Identify which cell holds the provided text, then report its [x, y] central coordinate. 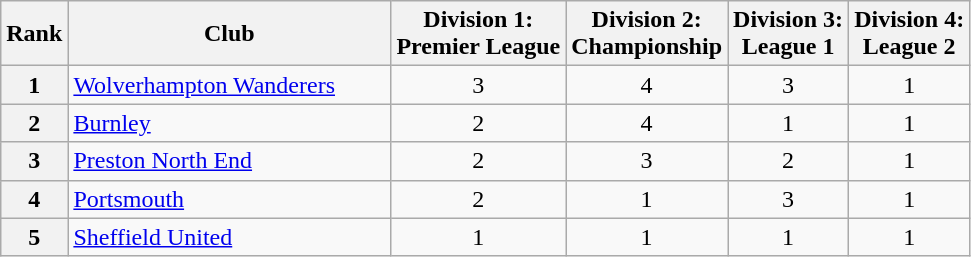
Club [230, 34]
Division 1:Premier League [478, 34]
Division 4:League 2 [910, 34]
Division 3:League 1 [788, 34]
Portsmouth [230, 199]
Rank [34, 34]
5 [34, 237]
Sheffield United [230, 237]
Wolverhampton Wanderers [230, 85]
Preston North End [230, 161]
Burnley [230, 123]
Division 2:Championship [647, 34]
